For the text-containing cell, return its midpoint in (X, Y) coordinate format. 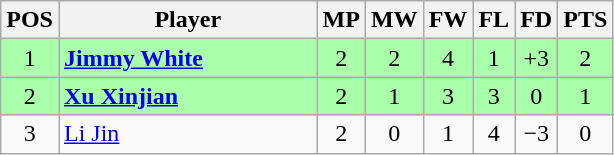
POS (30, 20)
Xu Xinjian (188, 96)
FD (536, 20)
Li Jin (188, 134)
Player (188, 20)
−3 (536, 134)
FW (448, 20)
+3 (536, 58)
Jimmy White (188, 58)
PTS (586, 20)
MP (341, 20)
MW (394, 20)
FL (494, 20)
